Search for the cell housing the specified text and yield its [x, y] center coordinate. 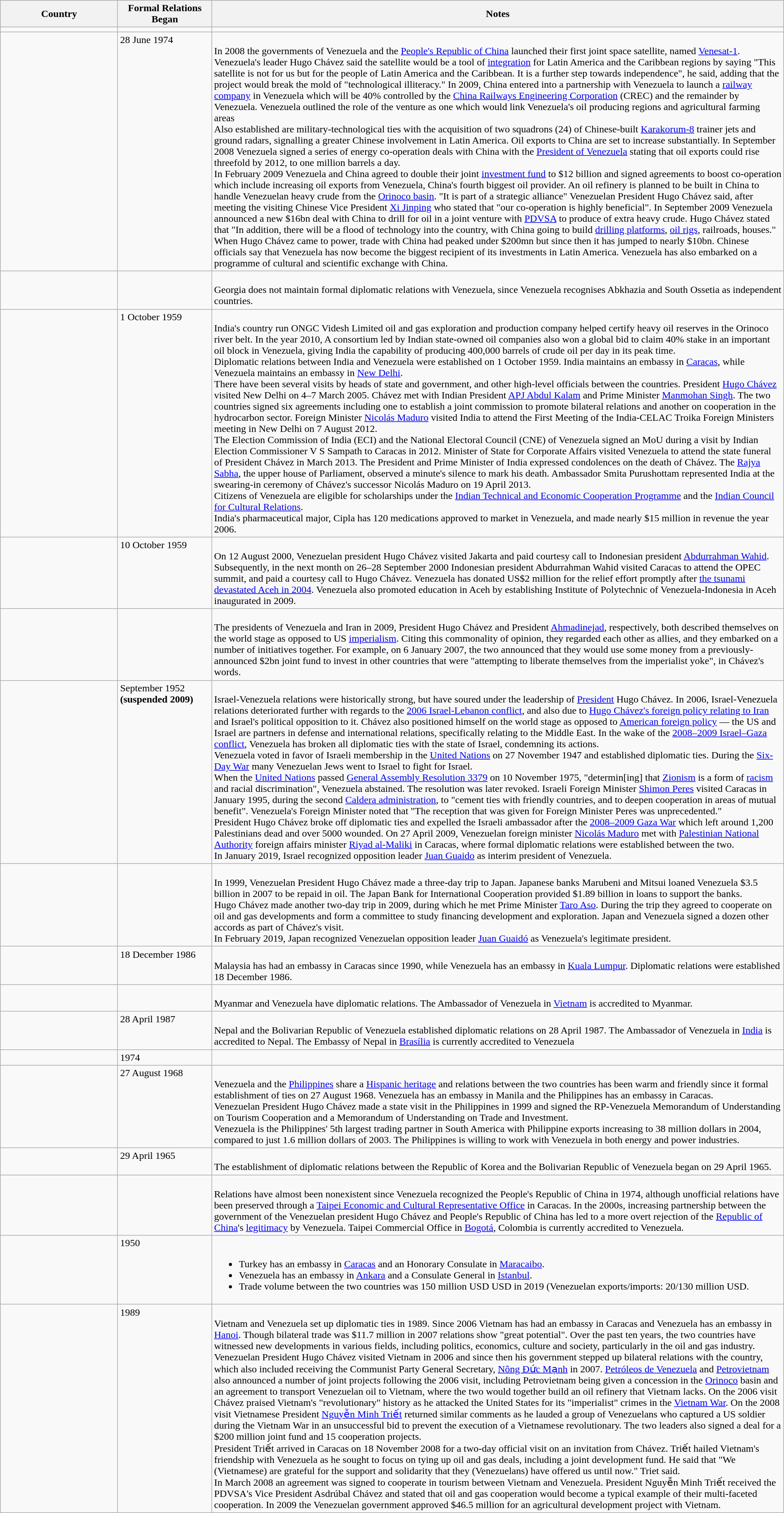
Formal Relations Began [165, 14]
The establishment of diplomatic relations between the Republic of Korea and the Bolivarian Republic of Venezuela began on 29 April 1965. [498, 1162]
1 October 1959 [165, 423]
29 April 1965 [165, 1162]
28 April 1987 [165, 1030]
28 June 1974 [165, 151]
Country [59, 14]
September 1952(suspended 2009) [165, 772]
Georgia does not maintain formal diplomatic relations with Venezuela, since Venezuela recognises Abkhazia and South Ossetia as independent countries. [498, 290]
1989 [165, 1408]
27 August 1968 [165, 1107]
10 October 1959 [165, 573]
1974 [165, 1057]
18 December 1986 [165, 965]
Notes [498, 14]
1950 [165, 1270]
Myanmar and Venezuela have diplomatic relations. The Ambassador of Venezuela in Vietnam is accredited to Myanmar. [498, 998]
